Search for the cell housing the specified text and yield its (x, y) center coordinate. 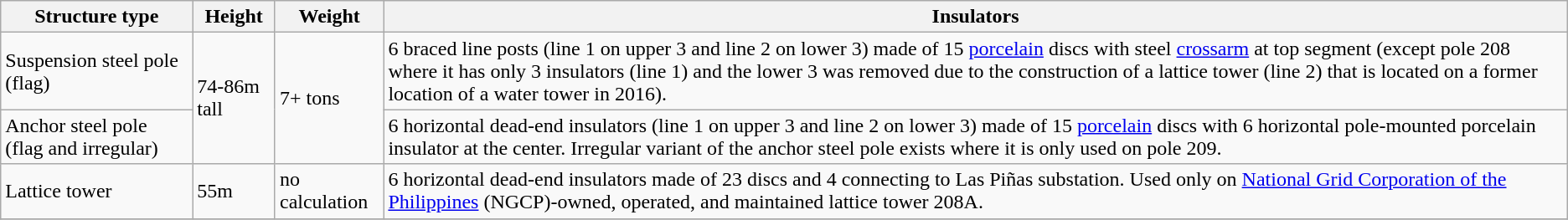
Structure type (97, 17)
Weight (328, 17)
7+ tons (328, 99)
no calculation (328, 191)
Insulators (975, 17)
Anchor steel pole (flag and irregular) (97, 137)
Lattice tower (97, 191)
Height (235, 17)
55m (235, 191)
Suspension steel pole (flag) (97, 71)
74-86m tall (235, 99)
